From the cell containing the given text, extract its center point as (x, y) coordinate. 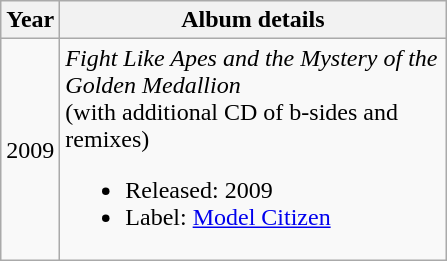
Fight Like Apes and the Mystery of the Golden Medallion(with additional CD of b-sides and remixes)Released: 2009Label: Model Citizen (253, 150)
Album details (253, 20)
2009 (30, 150)
Year (30, 20)
